Detect which cell encompasses the target text, then output its [x, y] center coordinate. 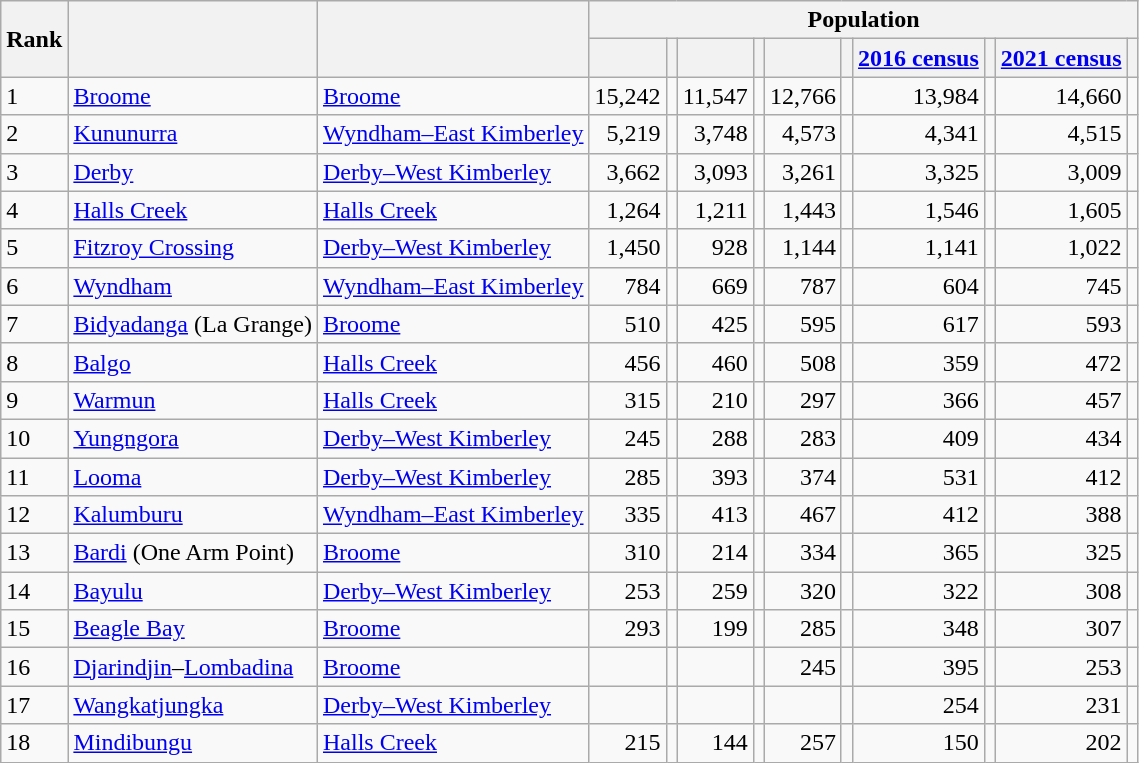
604 [919, 286]
617 [919, 324]
308 [1061, 591]
1,605 [1061, 210]
Wangkatjungka [193, 705]
787 [802, 286]
Djarindjin–Lombadina [193, 667]
Yungngora [193, 438]
3,093 [715, 172]
14,660 [1061, 96]
1 [34, 96]
12 [34, 515]
257 [802, 743]
13,984 [919, 96]
7 [34, 324]
3,748 [715, 134]
434 [1061, 438]
595 [802, 324]
508 [802, 362]
283 [802, 438]
460 [715, 362]
325 [1061, 553]
395 [919, 667]
215 [628, 743]
348 [919, 629]
210 [715, 400]
510 [628, 324]
3,261 [802, 172]
Kununurra [193, 134]
531 [919, 477]
425 [715, 324]
214 [715, 553]
3,662 [628, 172]
17 [34, 705]
14 [34, 591]
11,547 [715, 96]
745 [1061, 286]
409 [919, 438]
413 [715, 515]
669 [715, 286]
315 [628, 400]
365 [919, 553]
359 [919, 362]
9 [34, 400]
10 [34, 438]
202 [1061, 743]
2021 census [1061, 58]
393 [715, 477]
13 [34, 553]
15,242 [628, 96]
3,325 [919, 172]
5 [34, 248]
1,546 [919, 210]
Derby [193, 172]
Rank [34, 39]
11 [34, 477]
457 [1061, 400]
18 [34, 743]
4 [34, 210]
231 [1061, 705]
Warmun [193, 400]
4,515 [1061, 134]
144 [715, 743]
6 [34, 286]
5,219 [628, 134]
4,573 [802, 134]
334 [802, 553]
2 [34, 134]
1,022 [1061, 248]
928 [715, 248]
335 [628, 515]
388 [1061, 515]
Mindibungu [193, 743]
1,450 [628, 248]
1,211 [715, 210]
593 [1061, 324]
15 [34, 629]
16 [34, 667]
472 [1061, 362]
Bidyadanga (La Grange) [193, 324]
320 [802, 591]
254 [919, 705]
288 [715, 438]
2016 census [919, 58]
4,341 [919, 134]
1,141 [919, 248]
Population [864, 20]
Kalumburu [193, 515]
12,766 [802, 96]
307 [1061, 629]
259 [715, 591]
1,144 [802, 248]
456 [628, 362]
374 [802, 477]
467 [802, 515]
322 [919, 591]
Balgo [193, 362]
310 [628, 553]
Looma [193, 477]
Bayulu [193, 591]
3,009 [1061, 172]
Fitzroy Crossing [193, 248]
293 [628, 629]
297 [802, 400]
150 [919, 743]
Bardi (One Arm Point) [193, 553]
8 [34, 362]
Wyndham [193, 286]
199 [715, 629]
784 [628, 286]
1,264 [628, 210]
3 [34, 172]
366 [919, 400]
Beagle Bay [193, 629]
1,443 [802, 210]
